From the cell containing the given text, extract its center point as [X, Y] coordinate. 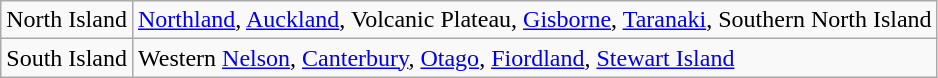
Northland, Auckland, Volcanic Plateau, Gisborne, Taranaki, Southern North Island [534, 20]
North Island [67, 20]
Western Nelson, Canterbury, Otago, Fiordland, Stewart Island [534, 58]
South Island [67, 58]
